Identify which cell holds the provided text, then report its [X, Y] central coordinate. 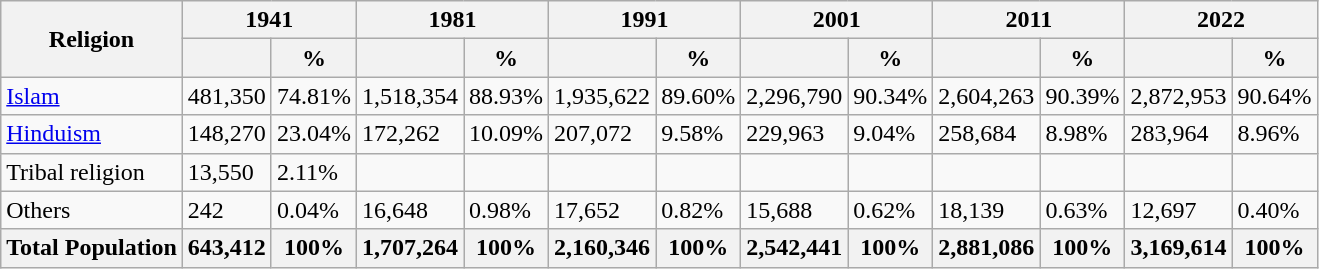
13,550 [226, 172]
12,697 [1178, 210]
481,350 [226, 96]
Others [92, 210]
89.60% [698, 96]
10.09% [506, 134]
258,684 [986, 134]
Total Population [92, 248]
90.34% [890, 96]
0.63% [1082, 210]
0.04% [314, 210]
2011 [1029, 20]
8.96% [1274, 134]
148,270 [226, 134]
1,518,354 [410, 96]
17,652 [602, 210]
2001 [837, 20]
1941 [269, 20]
643,412 [226, 248]
2,160,346 [602, 248]
9.04% [890, 134]
15,688 [794, 210]
0.40% [1274, 210]
2.11% [314, 172]
Islam [92, 96]
23.04% [314, 134]
0.98% [506, 210]
Tribal religion [92, 172]
9.58% [698, 134]
2,296,790 [794, 96]
1,707,264 [410, 248]
2022 [1221, 20]
229,963 [794, 134]
2,881,086 [986, 248]
88.93% [506, 96]
Religion [92, 39]
242 [226, 210]
2,542,441 [794, 248]
Hinduism [92, 134]
1981 [452, 20]
283,964 [1178, 134]
2,872,953 [1178, 96]
0.82% [698, 210]
172,262 [410, 134]
3,169,614 [1178, 248]
207,072 [602, 134]
8.98% [1082, 134]
74.81% [314, 96]
18,139 [986, 210]
0.62% [890, 210]
2,604,263 [986, 96]
90.39% [1082, 96]
1991 [645, 20]
1,935,622 [602, 96]
90.64% [1274, 96]
16,648 [410, 210]
